Determine the (x, y) coordinate at the center of the cell enclosing the given text.  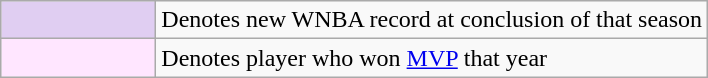
Denotes new WNBA record at conclusion of that season (432, 20)
Denotes player who won MVP that year (432, 58)
